Identify which cell holds the provided text, then report its (x, y) central coordinate. 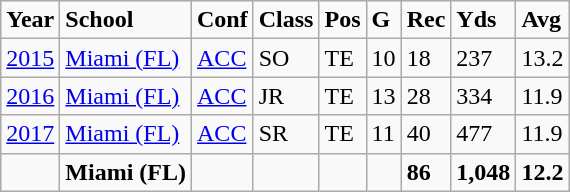
11 (384, 134)
477 (484, 134)
Rec (426, 20)
2015 (30, 58)
Year (30, 20)
28 (426, 96)
SO (286, 58)
237 (484, 58)
12.2 (542, 172)
18 (426, 58)
334 (484, 96)
40 (426, 134)
10 (384, 58)
Avg (542, 20)
School (126, 20)
2016 (30, 96)
Yds (484, 20)
Pos (342, 20)
2017 (30, 134)
13 (384, 96)
13.2 (542, 58)
Class (286, 20)
1,048 (484, 172)
Conf (223, 20)
JR (286, 96)
G (384, 20)
SR (286, 134)
86 (426, 172)
